Provide the [X, Y] coordinate of the cell's center where the given text is located.  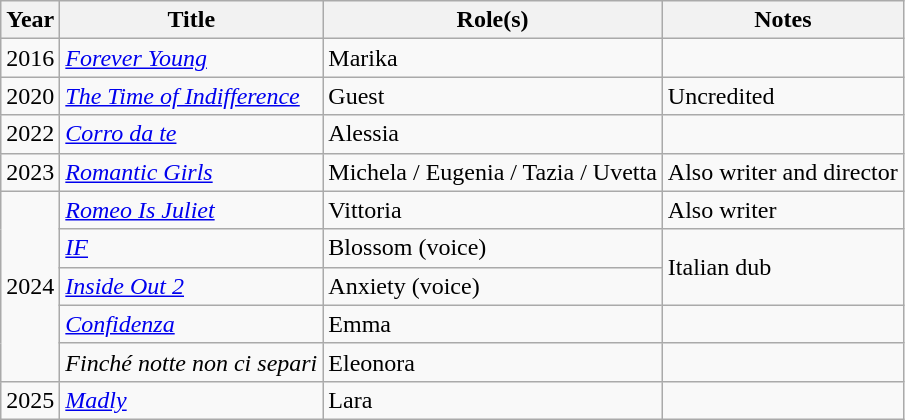
Title [192, 20]
Romeo Is Juliet [192, 210]
Notes [782, 20]
Lara [492, 400]
Blossom (voice) [492, 248]
2022 [30, 134]
Year [30, 20]
Alessia [492, 134]
IF [192, 248]
Inside Out 2 [192, 286]
Vittoria [492, 210]
The Time of Indifference [192, 96]
Italian dub [782, 267]
Also writer and director [782, 172]
Forever Young [192, 58]
2016 [30, 58]
Michela / Eugenia / Tazia / Uvetta [492, 172]
Uncredited [782, 96]
Marika [492, 58]
2025 [30, 400]
Confidenza [192, 324]
Romantic Girls [192, 172]
2020 [30, 96]
Also writer [782, 210]
Role(s) [492, 20]
Eleonora [492, 362]
2024 [30, 286]
2023 [30, 172]
Anxiety (voice) [492, 286]
Madly [192, 400]
Corro da te [192, 134]
Guest [492, 96]
Finché notte non ci separi [192, 362]
Emma [492, 324]
